Capture the cell that displays the provided text and extract its [X, Y] central coordinate. 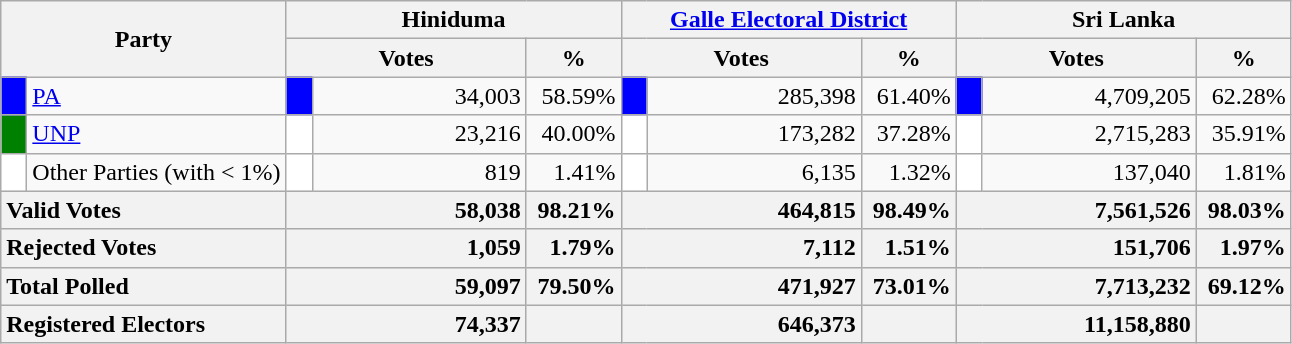
Valid Votes [144, 210]
58.59% [574, 96]
79.50% [574, 286]
Party [144, 39]
98.03% [1244, 210]
Galle Electoral District [788, 20]
1.79% [574, 248]
1.81% [1244, 172]
7,561,526 [1076, 210]
58,038 [406, 210]
Total Polled [144, 286]
69.12% [1244, 286]
4,709,205 [1089, 96]
74,337 [406, 324]
1.41% [574, 172]
11,158,880 [1076, 324]
285,398 [754, 96]
7,112 [741, 248]
6,135 [754, 172]
23,216 [419, 134]
Hiniduma [454, 20]
59,097 [406, 286]
Rejected Votes [144, 248]
UNP [156, 134]
37.28% [908, 134]
819 [419, 172]
173,282 [754, 134]
471,927 [741, 286]
35.91% [1244, 134]
Other Parties (with < 1%) [156, 172]
1.97% [1244, 248]
2,715,283 [1089, 134]
Registered Electors [144, 324]
7,713,232 [1076, 286]
62.28% [1244, 96]
98.49% [908, 210]
PA [156, 96]
137,040 [1089, 172]
73.01% [908, 286]
34,003 [419, 96]
40.00% [574, 134]
646,373 [741, 324]
1,059 [406, 248]
1.51% [908, 248]
1.32% [908, 172]
464,815 [741, 210]
98.21% [574, 210]
Sri Lanka [1124, 20]
151,706 [1076, 248]
61.40% [908, 96]
